Pinpoint the cell where the given text exists, returning its (X, Y) midpoint coordinate. 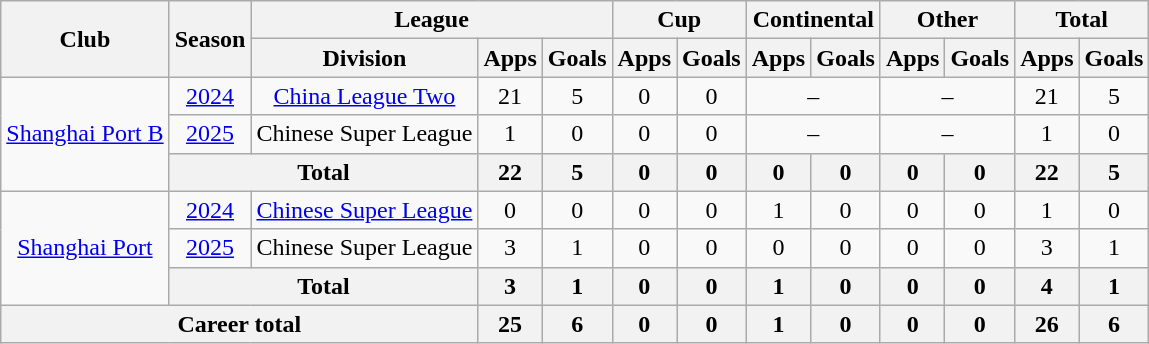
4 (1047, 286)
Continental (813, 20)
Division (364, 58)
Career total (240, 324)
Season (210, 39)
China League Two (364, 96)
26 (1047, 324)
Club (85, 39)
Shanghai Port B (85, 134)
Cup (679, 20)
25 (510, 324)
Other (947, 20)
League (432, 20)
Shanghai Port (85, 248)
